Locate the cell with the specified text and output its (X, Y) center coordinate. 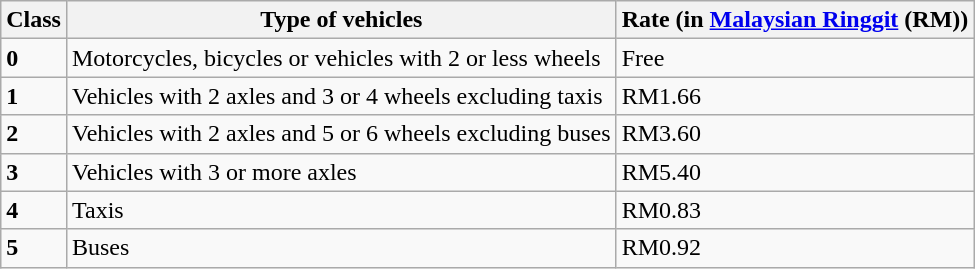
Free (795, 58)
Motorcycles, bicycles or vehicles with 2 or less wheels (341, 58)
Taxis (341, 210)
RM5.40 (795, 172)
RM0.83 (795, 210)
Vehicles with 2 axles and 5 or 6 wheels excluding buses (341, 134)
RM3.60 (795, 134)
3 (34, 172)
0 (34, 58)
RM1.66 (795, 96)
5 (34, 248)
Buses (341, 248)
2 (34, 134)
Class (34, 20)
Vehicles with 3 or more axles (341, 172)
Rate (in Malaysian Ringgit (RM)) (795, 20)
RM0.92 (795, 248)
Type of vehicles (341, 20)
4 (34, 210)
Vehicles with 2 axles and 3 or 4 wheels excluding taxis (341, 96)
1 (34, 96)
